Find where the given text appears and provide that cell's center as [x, y] coordinate. 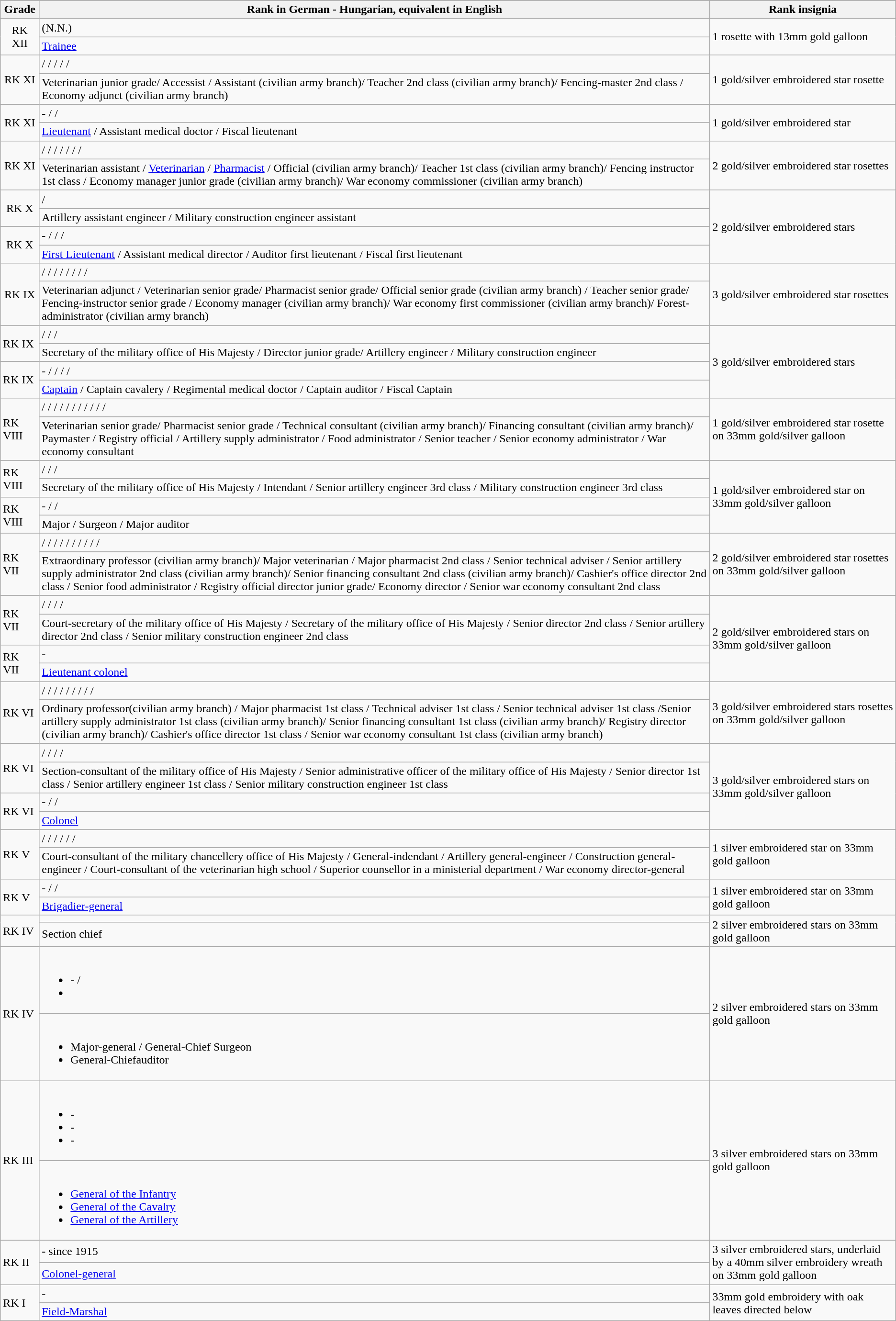
- / / / / [374, 371]
- / / / [374, 235]
1 gold/silver embroidered star rosette [803, 79]
Major-general / General-Chief SurgeonGeneral-Chiefauditor [374, 1047]
Colonel [374, 820]
/ / / / / / / / [374, 272]
/ / / / / / / / / [374, 691]
Lieutenant colonel [374, 672]
1 rosette with 13mm gold galloon [803, 37]
/ / / / / / / / / / [374, 542]
1 gold/silver embroidered star rosette on 33mm gold/silver galloon [803, 429]
- / [374, 980]
RK I [20, 1303]
RK XII [20, 37]
Field-Marshal [374, 1312]
33mm gold embroidery with oak leaves directed below [803, 1303]
RK III [20, 1161]
First Lieutenant / Assistant medical director / Auditor first lieutenant / Fiscal first lieutenant [374, 254]
Secretary of the military office of His Majesty / Director junior grade/ Artillery engineer / Military construction engineer [374, 353]
/ / / / / [374, 64]
/ / / / / / / [374, 150]
Secretary of the military office of His Majesty / Intendant / Senior artillery engineer 3rd class / Military construction engineer 3rd class [374, 488]
2 gold/silver embroidered star rosettes on 33mm gold/silver galloon [803, 564]
3 gold/silver embroidered stars on 33mm gold/silver galloon [803, 787]
3 gold/silver embroidered star rosettes [803, 294]
/ / / / / / [374, 839]
Colonel-general [374, 1274]
2 gold/silver embroidered stars on 33mm gold/silver galloon [803, 638]
Major / Surgeon / Major auditor [374, 524]
1 gold/silver embroidered star on 33mm gold/silver galloon [803, 497]
3 silver embroidered stars, underlaid by a 40mm silver embroidery wreath on 33mm gold galloon [803, 1263]
2 gold/silver embroidered stars [803, 226]
3 gold/silver embroidered stars rosettes on 33mm gold/silver galloon [803, 713]
/ [374, 199]
(N.N.) [374, 28]
Grade [20, 10]
Rank in German - Hungarian, equivalent in English [374, 10]
- since 1915 [374, 1252]
3 silver embroidered stars on 33mm gold galloon [803, 1161]
3 gold/silver embroidered stars [803, 362]
Artillery assistant engineer / Military construction engineer assistant [374, 217]
RK II [20, 1263]
Trainee [374, 46]
General of the InfantryGeneral of the CavalryGeneral of the Artillery [374, 1200]
Brigadier-general [374, 906]
1 gold/silver embroidered star [803, 123]
2 gold/silver embroidered star rosettes [803, 166]
Captain / Captain cavalery / Regimental medical doctor / Captain auditor / Fiscal Captain [374, 389]
Lieutenant / Assistant medical doctor / Fiscal lieutenant [374, 132]
- - - [374, 1121]
Rank insignia [803, 10]
Section chief [374, 934]
/ / / / / / / / / / / [374, 407]
